Output the (X, Y) coordinate of the center of the cell containing the given text.  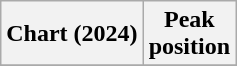
Peakposition (189, 34)
Chart (2024) (72, 34)
